Output the [x, y] coordinate of the center of the cell containing the given text.  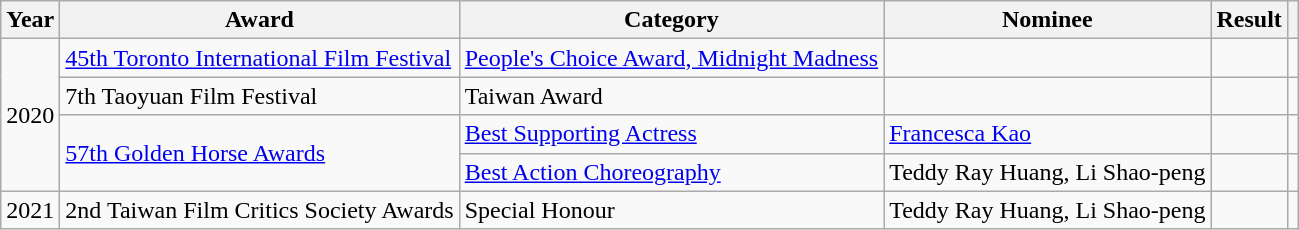
45th Toronto International Film Festival [260, 58]
Category [671, 20]
7th Taoyuan Film Festival [260, 96]
Nominee [1048, 20]
Taiwan Award [671, 96]
57th Golden Horse Awards [260, 153]
Special Honour [671, 210]
People's Choice Award, Midnight Madness [671, 58]
Best Supporting Actress [671, 134]
Best Action Choreography [671, 172]
Award [260, 20]
2020 [30, 115]
2021 [30, 210]
2nd Taiwan Film Critics Society Awards [260, 210]
Result [1249, 20]
Francesca Kao [1048, 134]
Year [30, 20]
